Search for the cell housing the specified text and yield its (x, y) center coordinate. 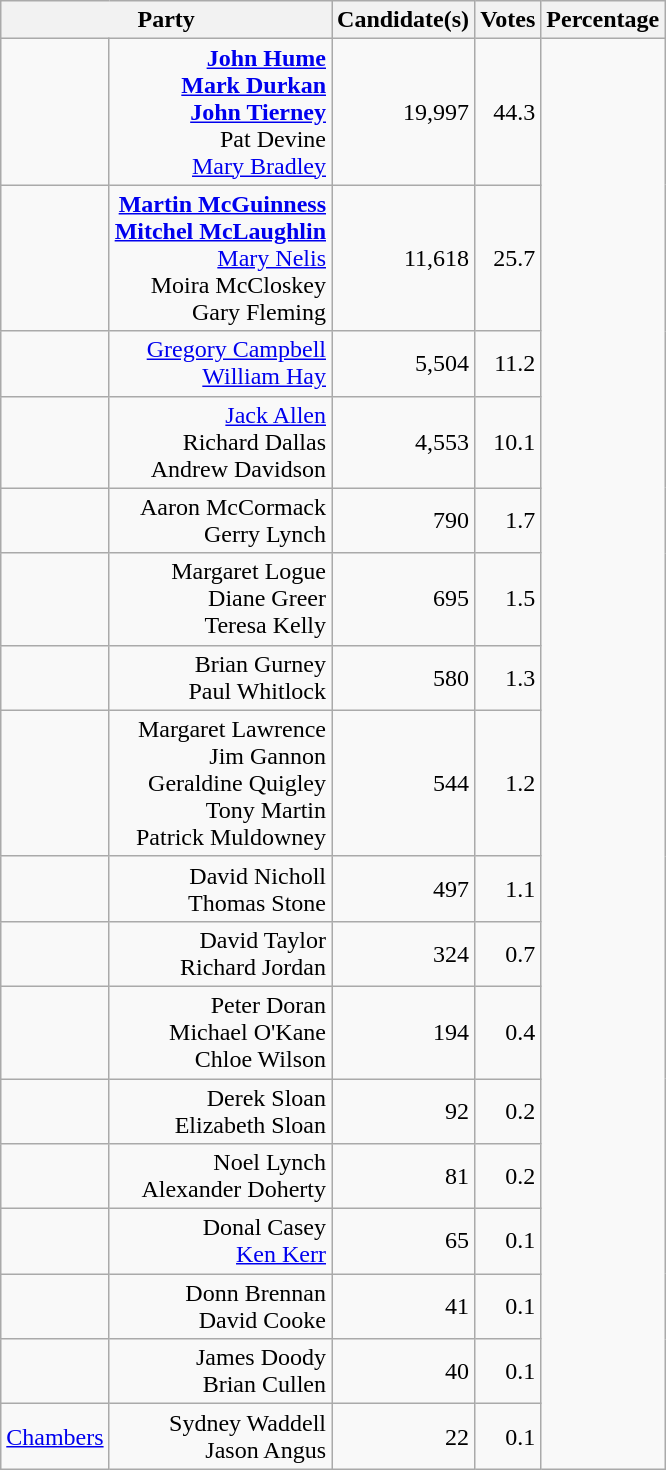
James DoodyBrian Cullen (220, 1372)
324 (404, 954)
David TaylorRichard Jordan (220, 954)
Party (166, 20)
22 (404, 1436)
44.3 (508, 112)
Sydney WaddellJason Angus (220, 1436)
Margaret LawrenceJim GannonGeraldine QuigleyTony MartinPatrick Muldowney (220, 783)
Chambers (55, 1436)
Martin McGuinnessMitchel McLaughlinMary NelisMoira McCloskeyGary Fleming (220, 258)
1.3 (508, 678)
25.7 (508, 258)
497 (404, 888)
Margaret LogueDiane GreerTeresa Kelly (220, 599)
65 (404, 1242)
Donal CaseyKen Kerr (220, 1242)
10.1 (508, 442)
Derek SloanElizabeth Sloan (220, 1110)
Donn BrennanDavid Cooke (220, 1306)
92 (404, 1110)
695 (404, 599)
Peter DoranMichael O'KaneChloe Wilson (220, 1032)
580 (404, 678)
Jack AllenRichard DallasAndrew Davidson (220, 442)
Votes (508, 20)
Aaron McCormackGerry Lynch (220, 520)
Noel LynchAlexander Doherty (220, 1176)
11.2 (508, 364)
1.1 (508, 888)
John HumeMark DurkanJohn TierneyPat DevineMary Bradley (220, 112)
David NichollThomas Stone (220, 888)
544 (404, 783)
11,618 (404, 258)
81 (404, 1176)
Gregory CampbellWilliam Hay (220, 364)
40 (404, 1372)
790 (404, 520)
1.7 (508, 520)
194 (404, 1032)
1.5 (508, 599)
Candidate(s) (404, 20)
41 (404, 1306)
1.2 (508, 783)
19,997 (404, 112)
0.7 (508, 954)
Percentage (603, 20)
Brian GurneyPaul Whitlock (220, 678)
5,504 (404, 364)
0.4 (508, 1032)
4,553 (404, 442)
